For the text-containing cell, return its midpoint in [X, Y] coordinate format. 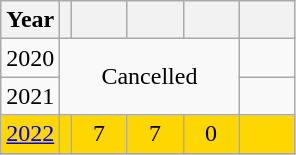
Cancelled [150, 77]
2021 [30, 96]
2020 [30, 58]
0 [211, 134]
2022 [30, 134]
Year [30, 20]
